Determine the (X, Y) coordinate at the center of the cell enclosing the given text.  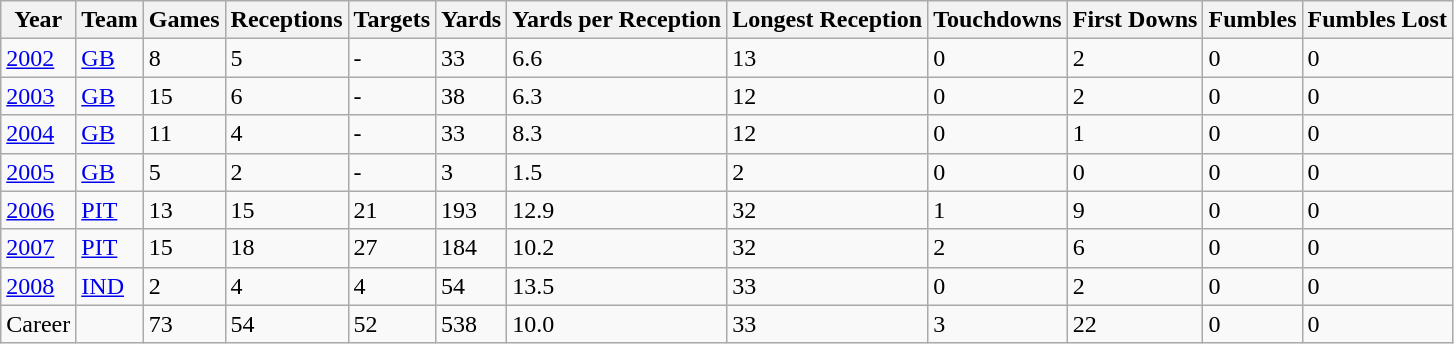
538 (472, 324)
22 (1135, 324)
2008 (38, 286)
184 (472, 248)
Team (110, 20)
6.6 (617, 58)
73 (184, 324)
Longest Reception (828, 20)
12.9 (617, 210)
2005 (38, 172)
18 (286, 248)
IND (110, 286)
Touchdowns (998, 20)
8 (184, 58)
6.3 (617, 96)
21 (392, 210)
13.5 (617, 286)
Yards (472, 20)
Year (38, 20)
10.0 (617, 324)
Fumbles Lost (1377, 20)
First Downs (1135, 20)
11 (184, 134)
2004 (38, 134)
Fumbles (1252, 20)
Career (38, 324)
Receptions (286, 20)
27 (392, 248)
2002 (38, 58)
8.3 (617, 134)
9 (1135, 210)
10.2 (617, 248)
52 (392, 324)
Targets (392, 20)
2007 (38, 248)
1.5 (617, 172)
2003 (38, 96)
Games (184, 20)
193 (472, 210)
Yards per Reception (617, 20)
38 (472, 96)
2006 (38, 210)
